Locate the cell with the specified text and output its (x, y) center coordinate. 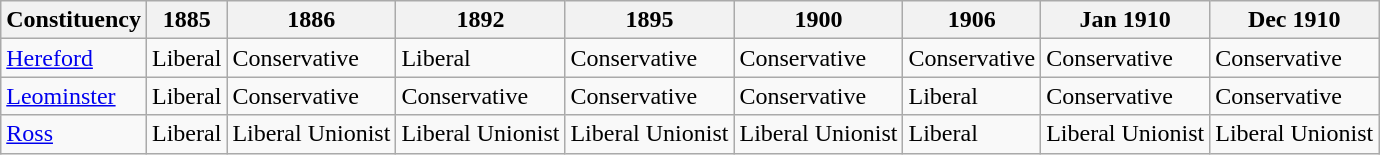
1892 (480, 20)
Leominster (74, 96)
1900 (818, 20)
Ross (74, 134)
1886 (312, 20)
1885 (186, 20)
Jan 1910 (1126, 20)
Constituency (74, 20)
Hereford (74, 58)
Dec 1910 (1294, 20)
1895 (650, 20)
1906 (972, 20)
